Return [X, Y] of the center of cell containing provided text 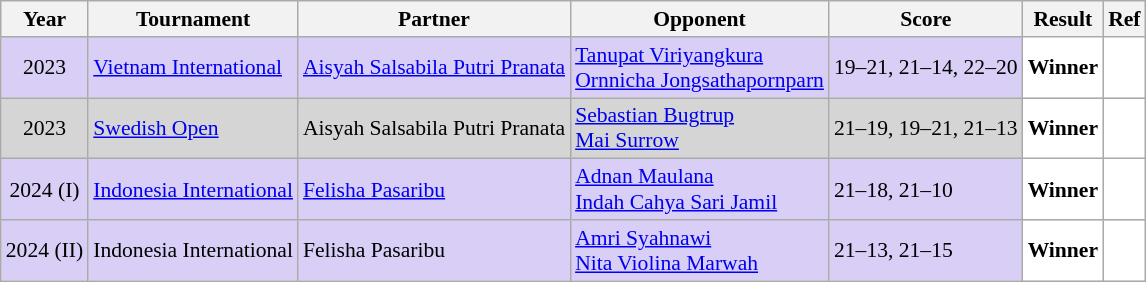
19–21, 21–14, 22–20 [926, 68]
Amri Syahnawi Nita Violina Marwah [700, 250]
Tournament [193, 19]
Year [44, 19]
Adnan Maulana Indah Cahya Sari Jamil [700, 190]
Tanupat Viriyangkura Ornnicha Jongsathapornparn [700, 68]
Partner [434, 19]
21–13, 21–15 [926, 250]
Swedish Open [193, 128]
Result [1064, 19]
21–18, 21–10 [926, 190]
Vietnam International [193, 68]
Sebastian Bugtrup Mai Surrow [700, 128]
2024 (I) [44, 190]
Ref [1124, 19]
Score [926, 19]
Opponent [700, 19]
2024 (II) [44, 250]
21–19, 19–21, 21–13 [926, 128]
